Capture the cell that displays the provided text and extract its [X, Y] central coordinate. 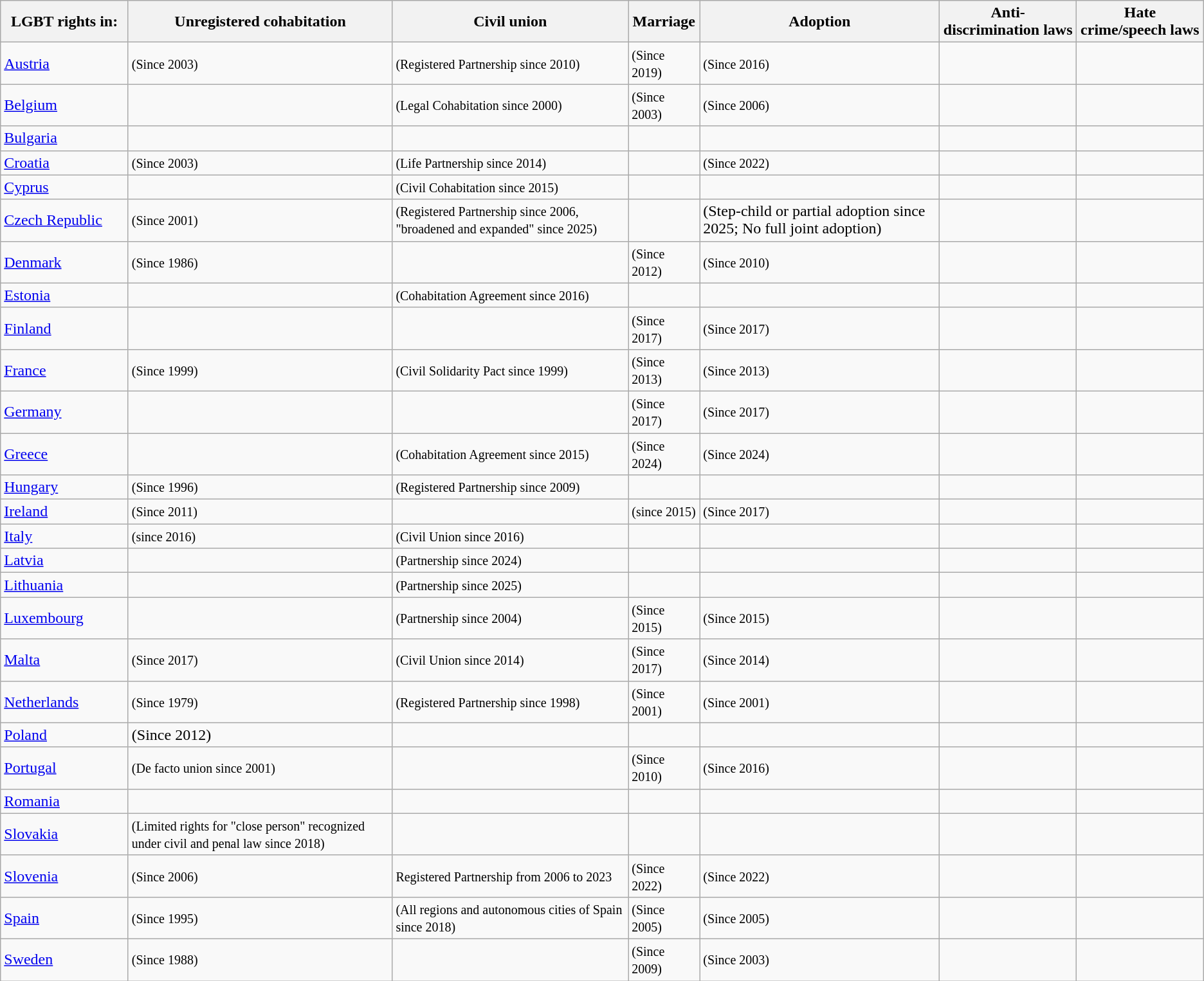
(Registered Partnership since 1998) [511, 702]
(Registered Partnership since 2009) [511, 487]
Italy [64, 536]
(Since 2019) [664, 63]
Romania [64, 801]
(since 2016) [260, 536]
Poland [64, 735]
Malta [64, 660]
(Partnership since 2024) [511, 561]
Marriage [664, 22]
(Cohabitation Agreement since 2016) [511, 295]
(Since 2011) [260, 512]
Spain [64, 918]
(Registered Partnership since 2010) [511, 63]
Adoption [819, 22]
(Since 1979) [260, 702]
Finland [64, 328]
Greece [64, 454]
LGBT rights in: [64, 22]
(Since 2009) [664, 959]
(All regions and autonomous cities of Spain since 2018) [511, 918]
(Legal Cohabitation since 2000) [511, 105]
(Since 1996) [260, 487]
(Step-child or partial adoption since 2025; No full joint adoption) [819, 220]
(Since 1995) [260, 918]
Cyprus [64, 187]
France [64, 370]
(Life Partnership since 2014) [511, 163]
(Registered Partnership since 2006, "broadened and expanded" since 2025) [511, 220]
(De facto union since 2001) [260, 768]
Germany [64, 411]
(Civil Union since 2016) [511, 536]
Civil union [511, 22]
Luxembourg [64, 618]
Denmark [64, 262]
Hate crime/speech laws [1140, 22]
Croatia [64, 163]
Belgium [64, 105]
(Civil Cohabitation since 2015) [511, 187]
Lithuania [64, 585]
Hungary [64, 487]
Czech Republic [64, 220]
(Since 2014) [819, 660]
Sweden [64, 959]
(Since 1986) [260, 262]
Austria [64, 63]
(since 2015) [664, 512]
Unregistered cohabitation [260, 22]
Portugal [64, 768]
(Since 1999) [260, 370]
Slovakia [64, 834]
Anti-discrimination laws [1008, 22]
(Civil Solidarity Pact since 1999) [511, 370]
Estonia [64, 295]
(Limited rights for "close person" recognized under civil and penal law since 2018) [260, 834]
Registered Partnership from 2006 to 2023 [511, 876]
Slovenia [64, 876]
Latvia [64, 561]
(Civil Union since 2014) [511, 660]
(Since 1988) [260, 959]
Bulgaria [64, 138]
Netherlands [64, 702]
(Cohabitation Agreement since 2015) [511, 454]
Ireland [64, 512]
(Partnership since 2004) [511, 618]
(Partnership since 2025) [511, 585]
